For the text-containing cell, return its midpoint in (x, y) coordinate format. 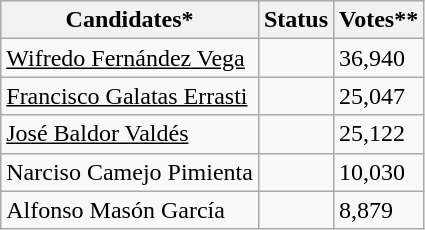
Narciso Camejo Pimienta (130, 172)
Alfonso Masón García (130, 210)
Francisco Galatas Errasti (130, 96)
Wifredo Fernández Vega (130, 58)
25,047 (379, 96)
10,030 (379, 172)
Candidates* (130, 20)
Votes** (379, 20)
Status (296, 20)
36,940 (379, 58)
25,122 (379, 134)
José Baldor Valdés (130, 134)
8,879 (379, 210)
